From the cell containing the given text, extract its center point as [X, Y] coordinate. 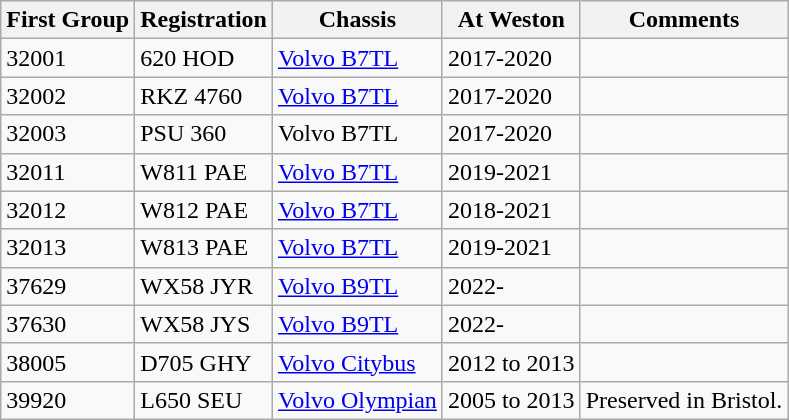
37629 [68, 286]
Chassis [357, 20]
38005 [68, 362]
32002 [68, 96]
32003 [68, 134]
At Weston [511, 20]
L650 SEU [204, 400]
WX58 JYR [204, 286]
37630 [68, 324]
Comments [684, 20]
W811 PAE [204, 172]
W813 PAE [204, 248]
2018-2021 [511, 210]
32013 [68, 248]
Preserved in Bristol. [684, 400]
32001 [68, 58]
32011 [68, 172]
Volvo Olympian [357, 400]
32012 [68, 210]
W812 PAE [204, 210]
Volvo Citybus [357, 362]
2012 to 2013 [511, 362]
620 HOD [204, 58]
PSU 360 [204, 134]
Registration [204, 20]
WX58 JYS [204, 324]
D705 GHY [204, 362]
39920 [68, 400]
First Group [68, 20]
2005 to 2013 [511, 400]
RKZ 4760 [204, 96]
